Find where the given text appears and provide that cell's center as (X, Y) coordinate. 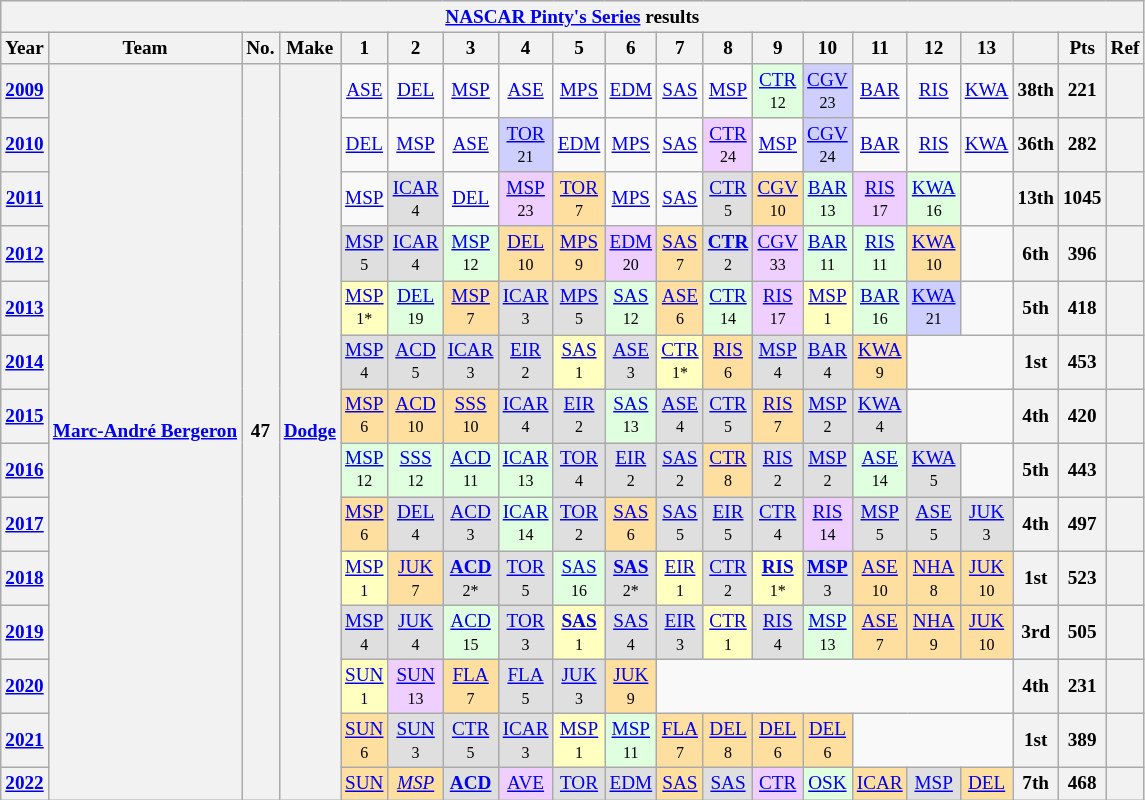
ACD11 (470, 470)
4 (526, 48)
BAR13 (828, 199)
CTR (778, 784)
2022 (25, 784)
EDM20 (631, 253)
KWA10 (934, 253)
282 (1082, 145)
ASE10 (880, 578)
BAR4 (828, 362)
47 (260, 432)
SUN3 (416, 741)
MSP23 (526, 199)
6 (631, 48)
SAS2 (680, 470)
NASCAR Pinty's Series results (572, 17)
2016 (25, 470)
2020 (25, 686)
Year (25, 48)
2012 (25, 253)
10 (828, 48)
KWA5 (934, 470)
NHA9 (934, 632)
2 (416, 48)
CTR12 (778, 91)
CTR14 (728, 307)
TOR2 (579, 524)
CGV10 (778, 199)
BAR16 (880, 307)
RIS6 (728, 362)
ACD (470, 784)
CTR8 (728, 470)
2021 (25, 741)
TOR3 (526, 632)
443 (1082, 470)
2011 (25, 199)
36th (1036, 145)
1045 (1082, 199)
ICAR13 (526, 470)
396 (1082, 253)
SUN1 (364, 686)
505 (1082, 632)
DEL10 (526, 253)
Pts (1082, 48)
9 (778, 48)
3rd (1036, 632)
7th (1036, 784)
KWA21 (934, 307)
221 (1082, 91)
2013 (25, 307)
SAS12 (631, 307)
MSP13 (828, 632)
RIS7 (778, 416)
MPS5 (579, 307)
5 (579, 48)
ACD10 (416, 416)
TOR4 (579, 470)
2019 (25, 632)
6th (1036, 253)
SAS16 (579, 578)
BAR11 (828, 253)
OSK (828, 784)
8 (728, 48)
CTR4 (778, 524)
418 (1082, 307)
SAS5 (680, 524)
2015 (25, 416)
ASE5 (934, 524)
EIR1 (680, 578)
MSP7 (470, 307)
2010 (25, 145)
ASE7 (880, 632)
CTR1* (680, 362)
CGV24 (828, 145)
RIS11 (880, 253)
389 (1082, 741)
CGV23 (828, 91)
MSP3 (828, 578)
ICAR (880, 784)
ASE6 (680, 307)
RIS1* (778, 578)
MSP11 (631, 741)
SUN6 (364, 741)
RIS4 (778, 632)
SAS4 (631, 632)
KWA4 (880, 416)
2014 (25, 362)
RIS2 (778, 470)
EIR5 (728, 524)
468 (1082, 784)
SSS12 (416, 470)
CTR24 (728, 145)
523 (1082, 578)
ACD15 (470, 632)
No. (260, 48)
2009 (25, 91)
13 (986, 48)
ASE3 (631, 362)
CGV33 (778, 253)
2018 (25, 578)
RIS14 (828, 524)
CTR1 (728, 632)
ASE14 (880, 470)
2017 (25, 524)
KWA9 (880, 362)
SAS13 (631, 416)
497 (1082, 524)
EIR3 (680, 632)
420 (1082, 416)
ASE4 (680, 416)
ACD5 (416, 362)
Make (310, 48)
SAS2* (631, 578)
KWA16 (934, 199)
Marc-André Bergeron (144, 432)
MPS9 (579, 253)
Dodge (310, 432)
TOR5 (526, 578)
JUK4 (416, 632)
Team (144, 48)
SAS7 (680, 253)
JUK7 (416, 578)
DEL19 (416, 307)
JUK9 (631, 686)
SSS10 (470, 416)
453 (1082, 362)
SUN (364, 784)
ACD2* (470, 578)
TOR (579, 784)
1 (364, 48)
TOR7 (579, 199)
ICAR14 (526, 524)
11 (880, 48)
MSP1* (364, 307)
SAS6 (631, 524)
231 (1082, 686)
TOR21 (526, 145)
12 (934, 48)
DEL4 (416, 524)
ACD3 (470, 524)
13th (1036, 199)
Ref (1125, 48)
DEL8 (728, 741)
SUN13 (416, 686)
7 (680, 48)
AVE (526, 784)
FLA5 (526, 686)
38th (1036, 91)
3 (470, 48)
NHA8 (934, 578)
